From the cell containing the given text, extract its center point as (x, y) coordinate. 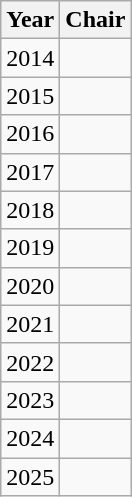
2017 (30, 172)
2014 (30, 58)
2020 (30, 286)
2023 (30, 400)
Year (30, 20)
2025 (30, 477)
2019 (30, 248)
2016 (30, 134)
Chair (96, 20)
2015 (30, 96)
2021 (30, 324)
2022 (30, 362)
2018 (30, 210)
2024 (30, 438)
